Return the [X, Y] coordinate for the center point of the cell that contains the specified text.  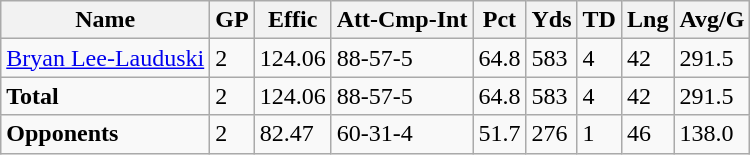
Opponents [106, 134]
GP [232, 20]
Effic [292, 20]
276 [552, 134]
Pct [500, 20]
1 [599, 134]
60-31-4 [402, 134]
TD [599, 20]
Avg/G [712, 20]
51.7 [500, 134]
Att-Cmp-Int [402, 20]
Total [106, 96]
Name [106, 20]
82.47 [292, 134]
138.0 [712, 134]
Lng [647, 20]
Yds [552, 20]
46 [647, 134]
Bryan Lee-Lauduski [106, 58]
